Return [X, Y] of the center of cell containing provided text 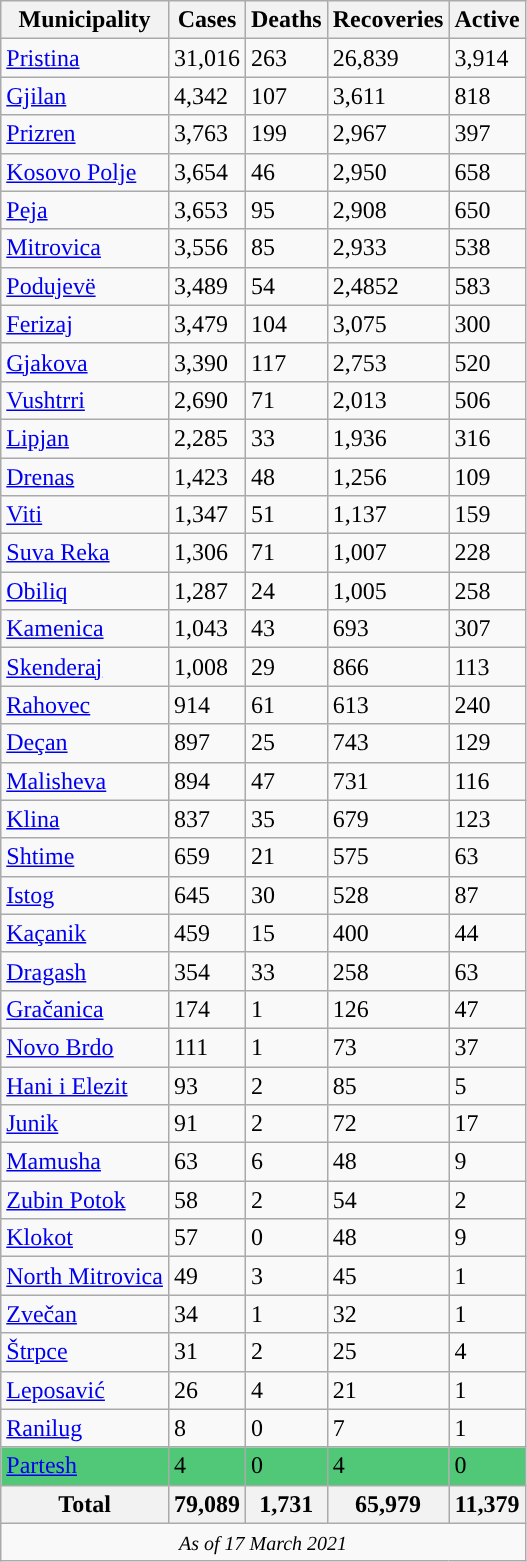
2,690 [206, 400]
1,007 [388, 553]
Cases [206, 20]
Drenas [85, 477]
Active [487, 20]
34 [206, 1314]
397 [487, 134]
1,137 [388, 515]
72 [388, 1124]
51 [287, 515]
459 [206, 933]
95 [287, 210]
3,556 [206, 248]
3 [287, 1276]
Mitrovica [85, 248]
6 [287, 1162]
87 [487, 895]
894 [206, 781]
7 [388, 1428]
2,950 [388, 172]
914 [206, 705]
Zvečan [85, 1314]
Štrpce [85, 1352]
116 [487, 781]
17 [487, 1124]
583 [487, 286]
15 [287, 933]
46 [287, 172]
44 [487, 933]
2,967 [388, 134]
693 [388, 629]
31,016 [206, 58]
129 [487, 743]
Klokot [85, 1238]
3,653 [206, 210]
300 [487, 324]
109 [487, 477]
3,611 [388, 96]
93 [206, 1085]
Rahovec [85, 705]
240 [487, 705]
659 [206, 857]
650 [487, 210]
Municipality [85, 20]
65,979 [388, 1504]
3,390 [206, 362]
743 [388, 743]
Novo Brdo [85, 1047]
8 [206, 1428]
4,342 [206, 96]
North Mitrovica [85, 1276]
2,4852 [388, 286]
1,005 [388, 591]
Kosovo Polje [85, 172]
49 [206, 1276]
24 [287, 591]
2,933 [388, 248]
111 [206, 1047]
Total [85, 1504]
Peja [85, 210]
57 [206, 1238]
Vushtrri [85, 400]
117 [287, 362]
Gračanica [85, 1009]
2,013 [388, 400]
30 [287, 895]
1,256 [388, 477]
575 [388, 857]
Zubin Potok [85, 1200]
Klina [85, 819]
43 [287, 629]
1,731 [287, 1504]
11,379 [487, 1504]
45 [388, 1276]
Leposavić [85, 1390]
5 [487, 1085]
520 [487, 362]
126 [388, 1009]
174 [206, 1009]
Istog [85, 895]
Ferizaj [85, 324]
Suva Reka [85, 553]
354 [206, 971]
Gjakova [85, 362]
Shtime [85, 857]
Junik [85, 1124]
26,839 [388, 58]
1,347 [206, 515]
679 [388, 819]
107 [287, 96]
3,489 [206, 286]
528 [388, 895]
263 [287, 58]
Deaths [287, 20]
400 [388, 933]
645 [206, 895]
Mamusha [85, 1162]
37 [487, 1047]
731 [388, 781]
3,914 [487, 58]
Kaçanik [85, 933]
3,075 [388, 324]
58 [206, 1200]
79,089 [206, 1504]
1,008 [206, 667]
538 [487, 248]
866 [388, 667]
316 [487, 438]
2,753 [388, 362]
159 [487, 515]
1,287 [206, 591]
73 [388, 1047]
91 [206, 1124]
Hani i Elezit [85, 1085]
1,423 [206, 477]
123 [487, 819]
1,043 [206, 629]
Skenderaj [85, 667]
104 [287, 324]
897 [206, 743]
228 [487, 553]
Ranilug [85, 1428]
Partesh [85, 1466]
Recoveries [388, 20]
2,285 [206, 438]
506 [487, 400]
26 [206, 1390]
837 [206, 819]
Prizren [85, 134]
Deçan [85, 743]
818 [487, 96]
61 [287, 705]
307 [487, 629]
Kamenica [85, 629]
Gjilan [85, 96]
Malisheva [85, 781]
Dragash [85, 971]
29 [287, 667]
1,306 [206, 553]
Podujevë [85, 286]
32 [388, 1314]
Pristina [85, 58]
199 [287, 134]
31 [206, 1352]
113 [487, 667]
3,654 [206, 172]
35 [287, 819]
Obiliq [85, 591]
Viti [85, 515]
2,908 [388, 210]
1,936 [388, 438]
3,479 [206, 324]
As of 17 March 2021 [264, 1542]
3,763 [206, 134]
658 [487, 172]
613 [388, 705]
Lipjan [85, 438]
